Provide the (X, Y) coordinate of the cell's center where the given text is located.  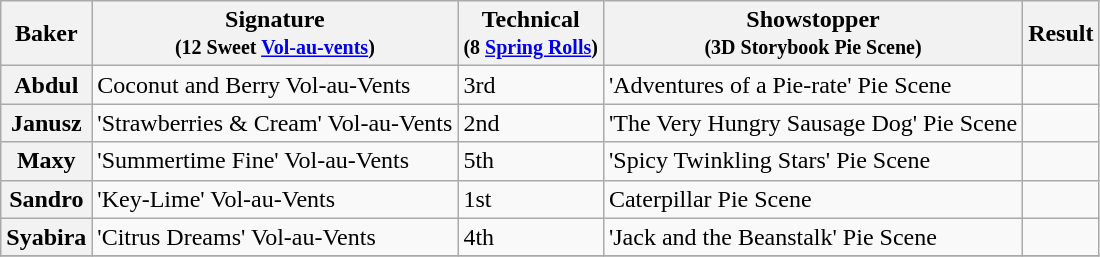
Maxy (46, 161)
'Summertime Fine' Vol-au-Vents (275, 161)
1st (531, 199)
'The Very Hungry Sausage Dog' Pie Scene (812, 123)
'Jack and the Beanstalk' Pie Scene (812, 237)
'Key-Lime' Vol-au-Vents (275, 199)
'Adventures of a Pie-rate' Pie Scene (812, 85)
Abdul (46, 85)
4th (531, 237)
Syabira (46, 237)
Signature (12 Sweet Vol-au-vents) (275, 34)
'Spicy Twinkling Stars' Pie Scene (812, 161)
Caterpillar Pie Scene (812, 199)
'Strawberries & Cream' Vol-au-Vents (275, 123)
2nd (531, 123)
5th (531, 161)
Janusz (46, 123)
Coconut and Berry Vol-au-Vents (275, 85)
Baker (46, 34)
3rd (531, 85)
'Citrus Dreams' Vol-au-Vents (275, 237)
Result (1061, 34)
Sandro (46, 199)
Technical (8 Spring Rolls) (531, 34)
Showstopper (3D Storybook Pie Scene) (812, 34)
